Capture the cell that displays the provided text and extract its [x, y] central coordinate. 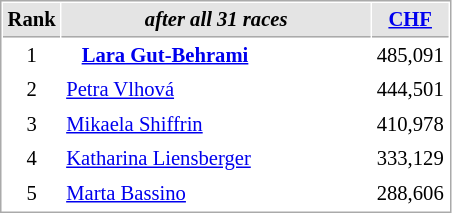
288,606 [410, 194]
Petra Vlhová [216, 90]
Katharina Liensberger [216, 158]
Marta Bassino [216, 194]
485,091 [410, 56]
after all 31 races [216, 20]
444,501 [410, 90]
333,129 [410, 158]
3 [32, 124]
4 [32, 158]
Lara Gut-Behrami [216, 56]
410,978 [410, 124]
5 [32, 194]
CHF [410, 20]
2 [32, 90]
Mikaela Shiffrin [216, 124]
Rank [32, 20]
1 [32, 56]
